For the text-containing cell, return its midpoint in (X, Y) coordinate format. 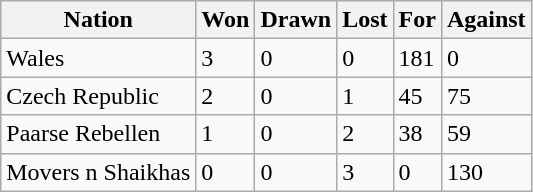
45 (417, 96)
75 (486, 96)
Movers n Shaikhas (98, 172)
38 (417, 134)
Wales (98, 58)
Against (486, 20)
59 (486, 134)
Nation (98, 20)
Paarse Rebellen (98, 134)
Won (226, 20)
Lost (365, 20)
181 (417, 58)
130 (486, 172)
For (417, 20)
Czech Republic (98, 96)
Drawn (296, 20)
